Detect which cell encompasses the target text, then output its (X, Y) center coordinate. 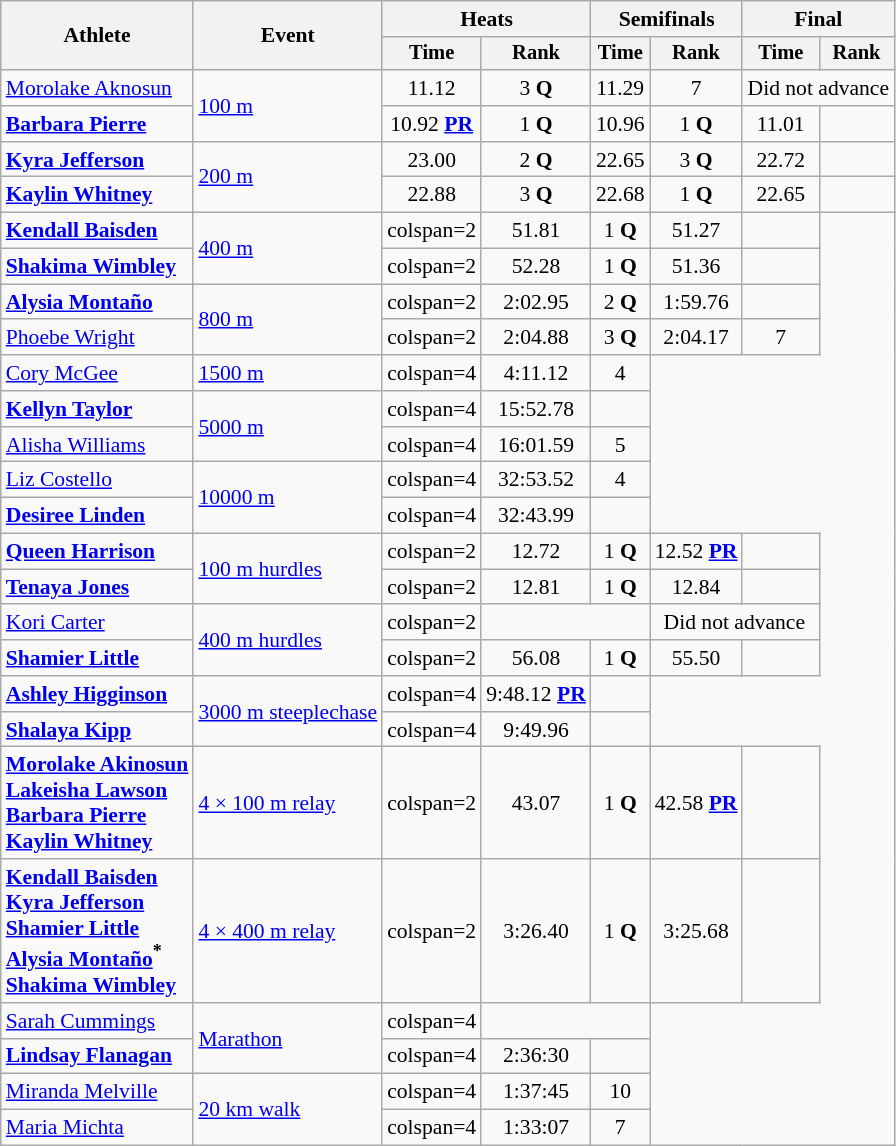
Kyra Jefferson (98, 160)
56.08 (536, 658)
11.29 (620, 88)
51.36 (696, 267)
Lindsay Flanagan (98, 1056)
12.84 (696, 587)
Desiree Linden (98, 516)
23.00 (432, 160)
51.27 (696, 231)
3:25.68 (696, 930)
22.68 (620, 195)
4:11.12 (536, 373)
1:59.76 (696, 302)
Cory McGee (98, 373)
32:53.52 (536, 480)
Athlete (98, 36)
400 m (288, 248)
Ashley Higginson (98, 694)
42.58 PR (696, 803)
4 × 400 m relay (288, 930)
52.28 (536, 267)
Kendall Baisden (98, 231)
2:04.88 (536, 338)
1500 m (288, 373)
Morolake Aknosun (98, 88)
2:36:30 (536, 1056)
1:33:07 (536, 1128)
12.72 (536, 552)
32:43.99 (536, 516)
15:52.78 (536, 409)
Marathon (288, 1038)
Phoebe Wright (98, 338)
10.96 (620, 124)
100 m hurdles (288, 570)
Maria Michta (98, 1128)
Kendall BaisdenKyra JeffersonShamier LittleAlysia Montaño*Shakima Wimbley (98, 930)
Tenaya Jones (98, 587)
10000 m (288, 498)
12.52 PR (696, 552)
Miranda Melville (98, 1092)
Semifinals (667, 19)
800 m (288, 320)
Alisha Williams (98, 445)
Kori Carter (98, 623)
9:48.12 PR (536, 694)
200 m (288, 178)
Barbara Pierre (98, 124)
Kellyn Taylor (98, 409)
12.81 (536, 587)
Event (288, 36)
9:49.96 (536, 730)
100 m (288, 106)
Morolake AkinosunLakeisha LawsonBarbara PierreKaylin Whitney (98, 803)
Shakima Wimbley (98, 267)
4 × 100 m relay (288, 803)
5 (620, 445)
Alysia Montaño (98, 302)
43.07 (536, 803)
3:26.40 (536, 930)
20 km walk (288, 1110)
11.12 (432, 88)
Kaylin Whitney (98, 195)
10.92 PR (432, 124)
Liz Costello (98, 480)
Shamier Little (98, 658)
Queen Harrison (98, 552)
3000 m steeplechase (288, 712)
51.81 (536, 231)
2:04.17 (696, 338)
55.50 (696, 658)
2:02.95 (536, 302)
22.72 (780, 160)
5000 m (288, 426)
10 (620, 1092)
1:37:45 (536, 1092)
400 m hurdles (288, 640)
11.01 (780, 124)
22.88 (432, 195)
16:01.59 (536, 445)
Heats (486, 19)
Shalaya Kipp (98, 730)
Sarah Cummings (98, 1021)
Final (818, 19)
